Pinpoint the cell where the given text exists, returning its (X, Y) midpoint coordinate. 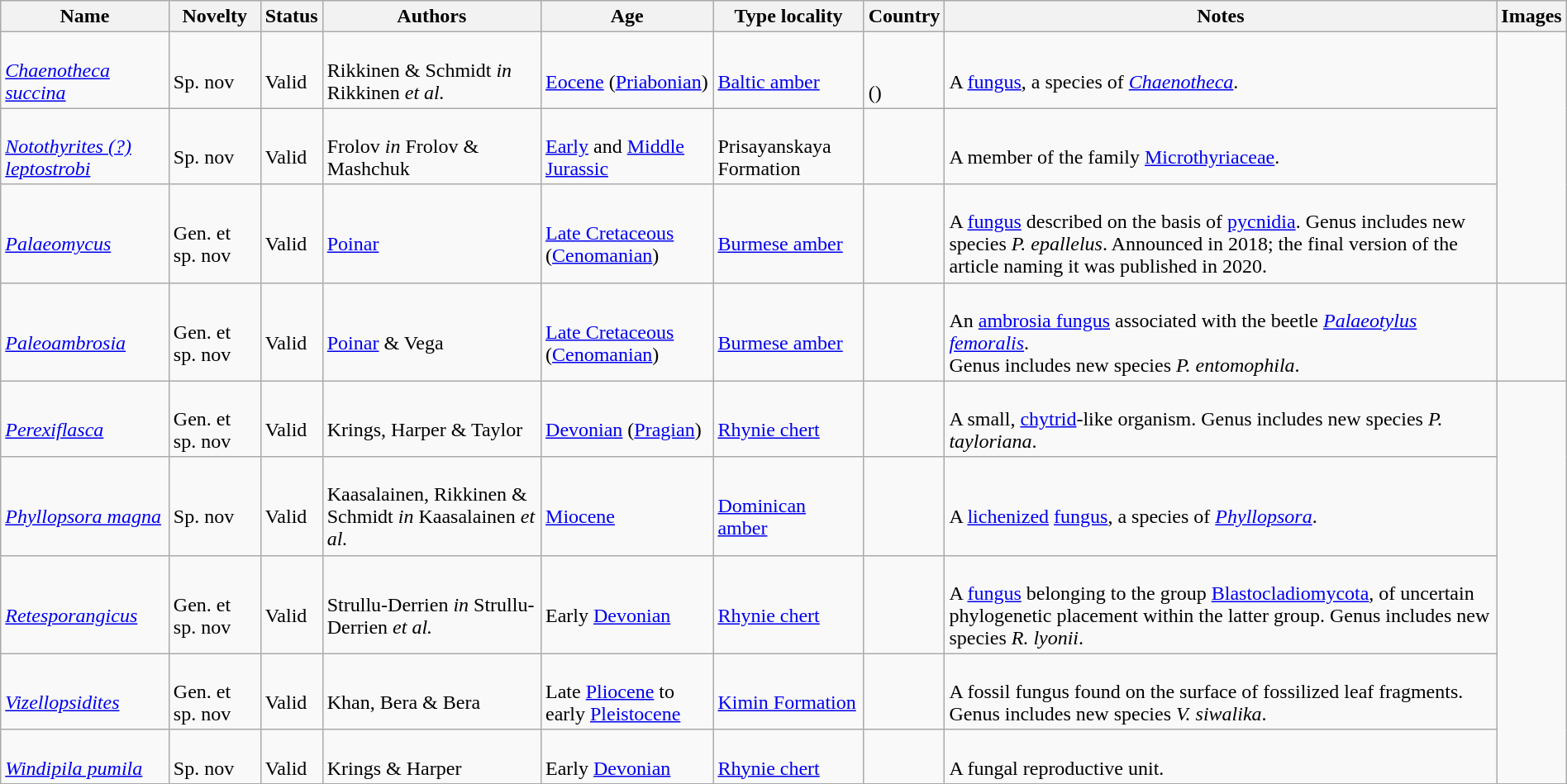
Krings, Harper & Taylor (431, 419)
A fossil fungus found on the surface of fossilized leaf fragments. Genus includes new species V. siwalika. (1221, 691)
Strullu-Derrien in Strullu-Derrien et al. (431, 605)
A fungal reproductive unit. (1221, 757)
Krings & Harper (431, 757)
Phyllopsora magna (85, 506)
Dominican amber (788, 506)
Kaasalainen, Rikkinen & Schmidt in Kaasalainen et al. (431, 506)
A small, chytrid-like organism. Genus includes new species P. tayloriana. (1221, 419)
A lichenized fungus, a species of Phyllopsora. (1221, 506)
Name (85, 17)
Devonian (Pragian) (627, 419)
Poinar & Vega (431, 332)
Miocene (627, 506)
A member of the family Microthyriaceae. (1221, 146)
Notes (1221, 17)
Type locality (788, 17)
Poinar (431, 233)
Rikkinen & Schmidt in Rikkinen et al. (431, 70)
() (904, 70)
Paleoambrosia (85, 332)
Late Pliocene to early Pleistocene (627, 691)
Age (627, 17)
Palaeomycus (85, 233)
Notothyrites (?) leptostrobi (85, 146)
Early and Middle Jurassic (627, 146)
Kimin Formation (788, 691)
Chaenotheca succina (85, 70)
Authors (431, 17)
Country (904, 17)
Khan, Bera & Bera (431, 691)
Perexiflasca (85, 419)
An ambrosia fungus associated with the beetle Palaeotylus femoralis. Genus includes new species P. entomophila. (1221, 332)
Prisayanskaya Formation (788, 146)
A fungus, a species of Chaenotheca. (1221, 70)
Baltic amber (788, 70)
Status (291, 17)
Vizellopsidites (85, 691)
Retesporangicus (85, 605)
Images (1531, 17)
Eocene (Priabonian) (627, 70)
Novelty (215, 17)
Frolov in Frolov & Mashchuk (431, 146)
Windipila pumila (85, 757)
